Find where the given text appears and provide that cell's center as [X, Y] coordinate. 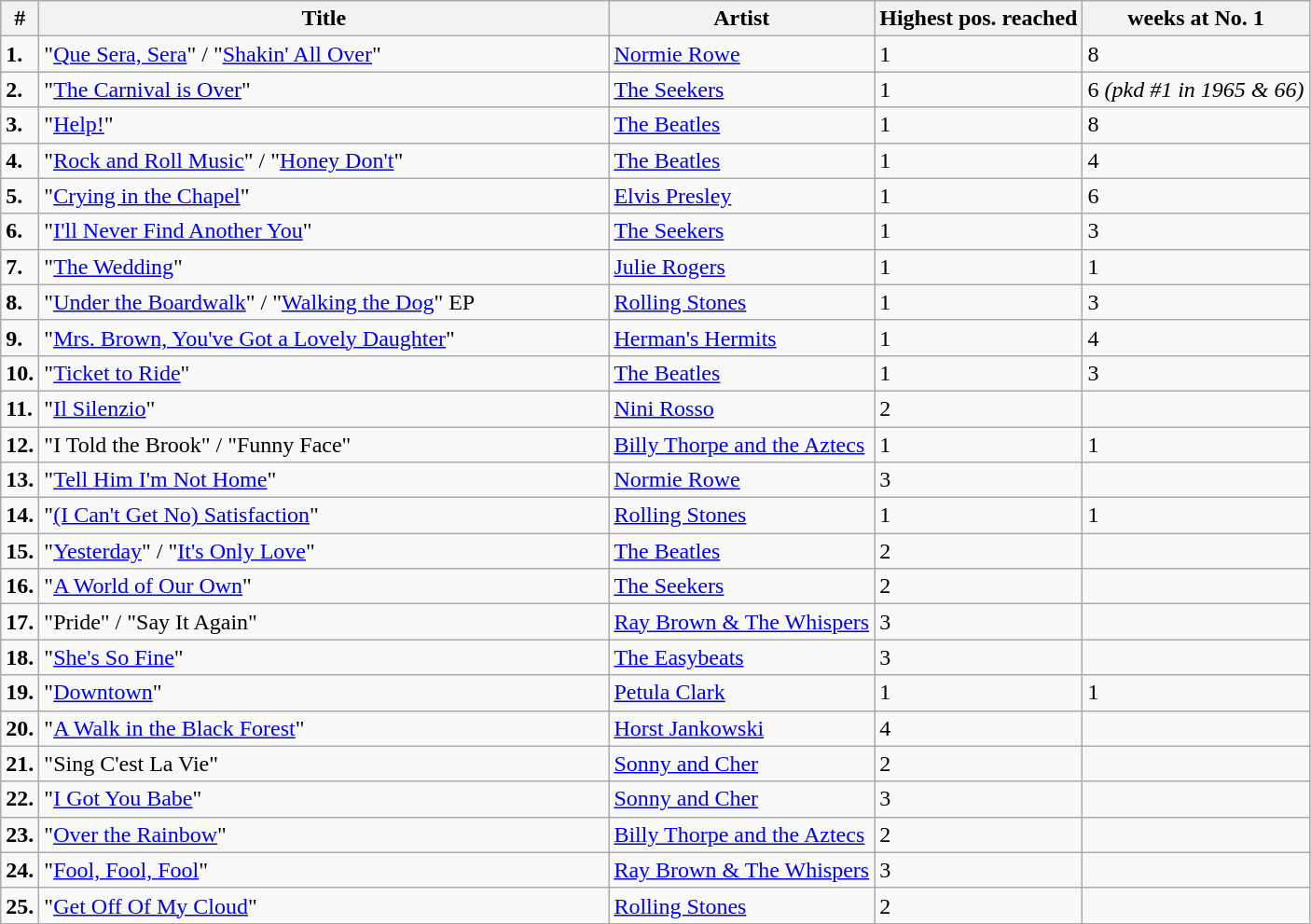
"I Got You Babe" [324, 799]
Nini Rosso [742, 408]
2. [21, 90]
"Sing C'est La Vie" [324, 764]
13. [21, 480]
23. [21, 834]
"I Told the Brook" / "Funny Face" [324, 445]
Julie Rogers [742, 267]
17. [21, 622]
19. [21, 693]
"She's So Fine" [324, 657]
Petula Clark [742, 693]
"(I Can't Get No) Satisfaction" [324, 516]
3. [21, 125]
Horst Jankowski [742, 728]
"A Walk in the Black Forest" [324, 728]
weeks at No. 1 [1195, 19]
The Easybeats [742, 657]
"Que Sera, Sera" / "Shakin' All Over" [324, 54]
"Tell Him I'm Not Home" [324, 480]
20. [21, 728]
"The Wedding" [324, 267]
24. [21, 870]
21. [21, 764]
4. [21, 160]
18. [21, 657]
9. [21, 338]
"A World of Our Own" [324, 586]
"The Carnival is Over" [324, 90]
Artist [742, 19]
"Downtown" [324, 693]
Elvis Presley [742, 196]
5. [21, 196]
1. [21, 54]
15. [21, 551]
"Yesterday" / "It's Only Love" [324, 551]
22. [21, 799]
16. [21, 586]
"Ticket to Ride" [324, 373]
6 (pkd #1 in 1965 & 66) [1195, 90]
6 [1195, 196]
"Pride" / "Say It Again" [324, 622]
Herman's Hermits [742, 338]
"Crying in the Chapel" [324, 196]
7. [21, 267]
8. [21, 302]
12. [21, 445]
"Fool, Fool, Fool" [324, 870]
11. [21, 408]
"Get Off Of My Cloud" [324, 905]
"Under the Boardwalk" / "Walking the Dog" EP [324, 302]
"Il Silenzio" [324, 408]
6. [21, 231]
"Help!" [324, 125]
# [21, 19]
Title [324, 19]
14. [21, 516]
"Mrs. Brown, You've Got a Lovely Daughter" [324, 338]
"Over the Rainbow" [324, 834]
"Rock and Roll Music" / "Honey Don't" [324, 160]
"I'll Never Find Another You" [324, 231]
10. [21, 373]
25. [21, 905]
Highest pos. reached [979, 19]
